Determine the (x, y) coordinate at the center of the cell enclosing the given text.  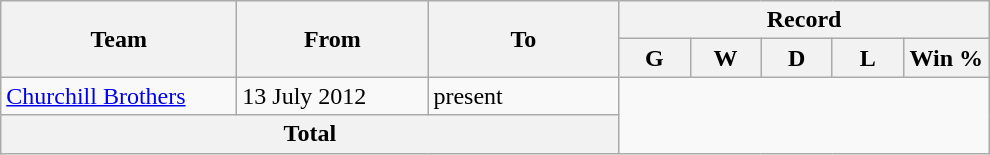
13 July 2012 (332, 96)
W (726, 58)
Churchill Brothers (119, 96)
Record (804, 20)
From (332, 39)
Total (310, 134)
L (868, 58)
present (524, 96)
Win % (946, 58)
To (524, 39)
G (654, 58)
Team (119, 39)
D (796, 58)
